Pinpoint the cell where the given text exists, returning its [X, Y] midpoint coordinate. 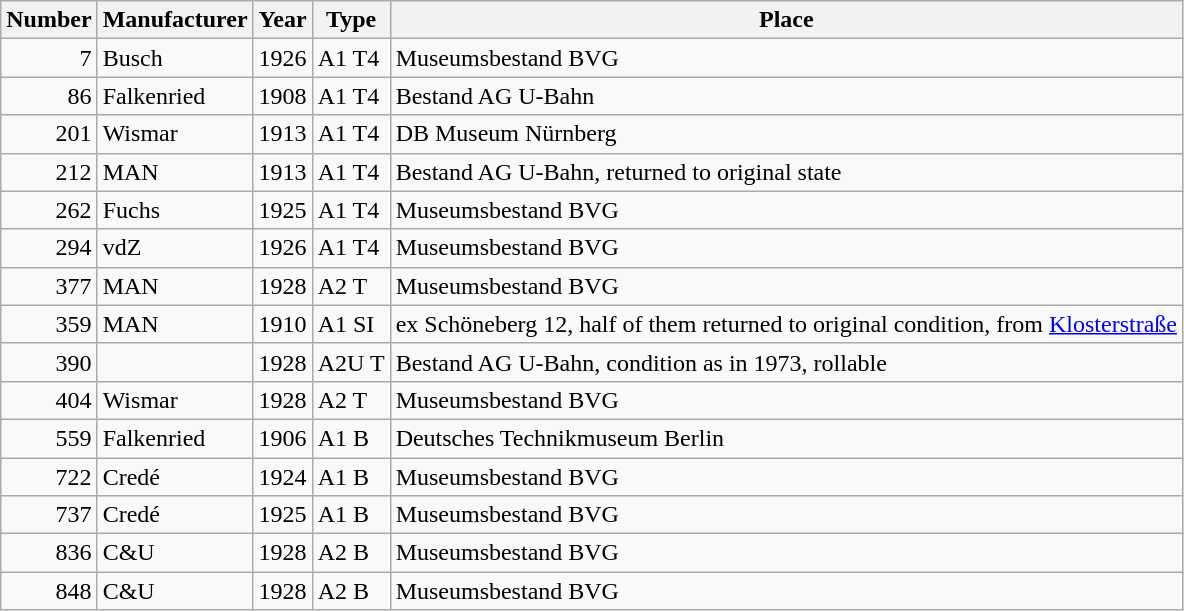
1908 [282, 96]
390 [49, 362]
Fuchs [175, 210]
A2U T [351, 362]
Busch [175, 58]
212 [49, 172]
86 [49, 96]
DB Museum Nürnberg [786, 134]
359 [49, 324]
Type [351, 20]
vdZ [175, 248]
Bestand AG U-Bahn, condition as in 1973, rollable [786, 362]
Bestand AG U-Bahn, returned to original state [786, 172]
722 [49, 477]
377 [49, 286]
ex Schöneberg 12, half of them returned to original condition, from Klosterstraße [786, 324]
737 [49, 515]
1910 [282, 324]
1906 [282, 438]
201 [49, 134]
Place [786, 20]
1924 [282, 477]
404 [49, 400]
Deutsches Technikmuseum Berlin [786, 438]
294 [49, 248]
836 [49, 553]
Number [49, 20]
848 [49, 591]
559 [49, 438]
Bestand AG U-Bahn [786, 96]
262 [49, 210]
A1 SI [351, 324]
Year [282, 20]
7 [49, 58]
Manufacturer [175, 20]
